Provide the [x, y] coordinate of the cell's center where the given text is located.  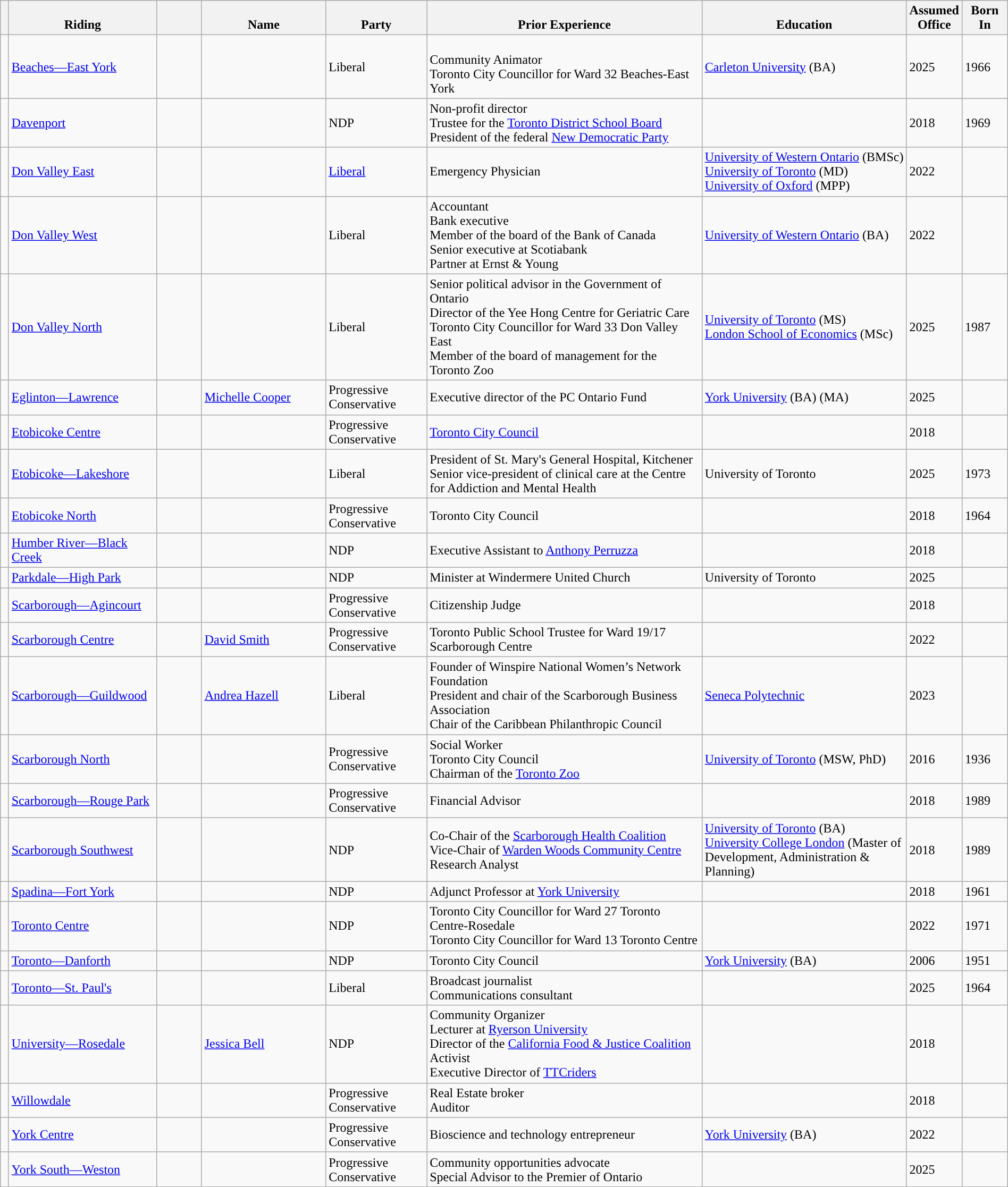
Humber River—Black Creek [82, 550]
York South—Weston [82, 1169]
Seneca Polytechnic [804, 696]
Non-profit directorTrustee for the Toronto District School BoardPresident of the federal New Democratic Party [565, 123]
AccountantBank executiveMember of the board of the Bank of CanadaSenior executive at ScotiabankPartner at Ernst & Young [565, 235]
Executive Assistant to Anthony Perruzza [565, 550]
1987 [985, 327]
Toronto Centre [82, 926]
Willowdale [82, 1100]
Bioscience and technology entrepreneur [565, 1134]
University of Western Ontario (BA) [804, 235]
University of Toronto (MSW, PhD) [804, 759]
2016 [934, 759]
Scarborough—Rouge Park [82, 801]
York Centre [82, 1134]
Assumed Office [934, 18]
Michelle Cooper [264, 398]
1973 [985, 474]
1951 [985, 961]
University of Toronto (MS)London School of Economics (MSc) [804, 327]
1966 [985, 67]
Toronto Public School Trustee for Ward 19/17 Scarborough Centre [565, 640]
Co-Chair of the Scarborough Health CoalitionVice-Chair of Warden Woods Community CentreResearch Analyst [565, 849]
Scarborough—Agincourt [82, 605]
Prior Experience [565, 18]
2006 [934, 961]
Community opportunities advocateSpecial Advisor to the Premier of Ontario [565, 1169]
Financial Advisor [565, 801]
1969 [985, 123]
Minister at Windermere United Church [565, 577]
Spadina—Fort York [82, 891]
1961 [985, 891]
University of Toronto (BA)University College London (Master of Development, Administration & Planning) [804, 849]
Party [376, 18]
President of St. Mary's General Hospital, KitchenerSenior vice-president of clinical care at the Centre for Addiction and Mental Health [565, 474]
Name [264, 18]
University—Rosedale [82, 1044]
Scarborough Southwest [82, 849]
1971 [985, 926]
Eglinton—Lawrence [82, 398]
Broadcast journalistCommunications consultant [565, 988]
Toronto City Councillor for Ward 27 Toronto Centre-RosedaleToronto City Councillor for Ward 13 Toronto Centre [565, 926]
Scarborough—Guildwood [82, 696]
Don Valley West [82, 235]
Etobicoke—Lakeshore [82, 474]
Carleton University (BA) [804, 67]
Beaches—East York [82, 67]
Etobicoke Centre [82, 432]
Scarborough North [82, 759]
Citizenship Judge [565, 605]
University of Western Ontario (BMSc)University of Toronto (MD)University of Oxford (MPP) [804, 172]
Andrea Hazell [264, 696]
Education [804, 18]
Community AnimatorToronto City Councillor for Ward 32 Beaches-East York [565, 67]
Executive director of the PC Ontario Fund [565, 398]
Etobicoke North [82, 516]
1936 [985, 759]
Born In [985, 18]
Toronto—St. Paul's [82, 988]
Davenport [82, 123]
Parkdale—High Park [82, 577]
Community OrganizerLecturer at Ryerson UniversityDirector of the California Food & Justice CoalitionActivistExecutive Director of TTCriders [565, 1044]
Don Valley North [82, 327]
Adjunct Professor at York University [565, 891]
David Smith [264, 640]
2023 [934, 696]
Scarborough Centre [82, 640]
York University (BA) (MA) [804, 398]
Don Valley East [82, 172]
Toronto—Danforth [82, 961]
Jessica Bell [264, 1044]
Emergency Physician [565, 172]
Riding [82, 18]
Real Estate brokerAuditor [565, 1100]
Social WorkerToronto City CouncilChairman of the Toronto Zoo [565, 759]
